From the cell containing the given text, extract its center point as [x, y] coordinate. 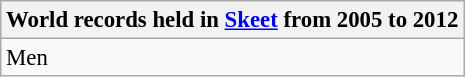
Men [232, 58]
World records held in Skeet from 2005 to 2012 [232, 20]
